Capture the cell that displays the provided text and extract its [X, Y] central coordinate. 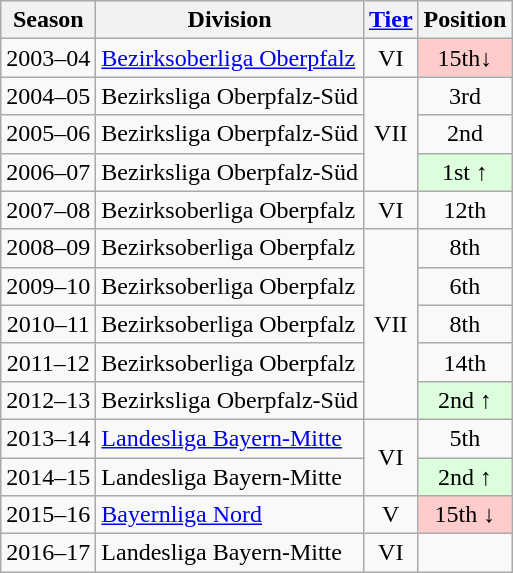
2003–04 [48, 58]
2005–06 [48, 134]
2007–08 [48, 210]
Season [48, 20]
2009–10 [48, 286]
V [390, 515]
2010–11 [48, 324]
15th↓ [465, 58]
Position [465, 20]
Bayernliga Nord [230, 515]
6th [465, 286]
12th [465, 210]
2004–05 [48, 96]
2011–12 [48, 362]
3rd [465, 96]
5th [465, 438]
2016–17 [48, 553]
15th ↓ [465, 515]
2012–13 [48, 400]
1st ↑ [465, 172]
Division [230, 20]
2014–15 [48, 477]
2008–09 [48, 248]
14th [465, 362]
2015–16 [48, 515]
Tier [390, 20]
2013–14 [48, 438]
2nd [465, 134]
2006–07 [48, 172]
